Capture the cell that displays the provided text and extract its (x, y) central coordinate. 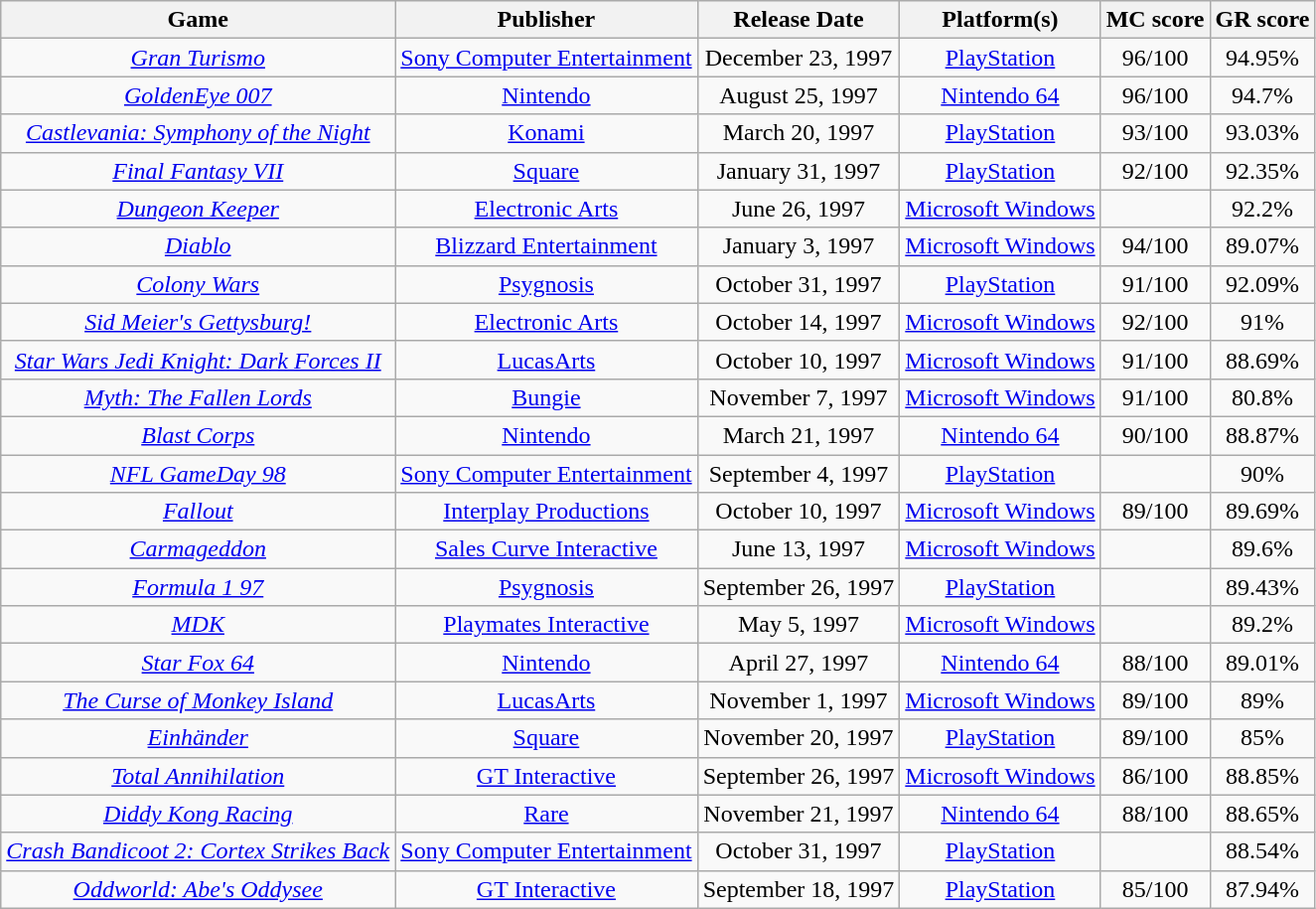
91% (1262, 322)
November 1, 1997 (799, 700)
March 21, 1997 (799, 435)
The Curse of Monkey Island (199, 700)
September 4, 1997 (799, 474)
Blast Corps (199, 435)
Crash Bandicoot 2: Cortex Strikes Back (199, 851)
Dungeon Keeper (199, 209)
Interplay Productions (546, 512)
GoldenEye 007 (199, 95)
GR score (1262, 20)
90/100 (1155, 435)
94.95% (1262, 58)
89.6% (1262, 549)
94/100 (1155, 246)
NFL GameDay 98 (199, 474)
92.35% (1262, 171)
MC score (1155, 20)
Castlevania: Symphony of the Night (199, 133)
89.2% (1262, 625)
89.69% (1262, 512)
Diddy Kong Racing (199, 814)
May 5, 1997 (799, 625)
Colony Wars (199, 284)
93/100 (1155, 133)
89.07% (1262, 246)
87.94% (1262, 889)
85% (1262, 738)
Star Wars Jedi Knight: Dark Forces II (199, 360)
88.54% (1262, 851)
January 3, 1997 (799, 246)
86/100 (1155, 776)
April 27, 1997 (799, 663)
88.87% (1262, 435)
93.03% (1262, 133)
Oddworld: Abe's Oddysee (199, 889)
Carmageddon (199, 549)
Konami (546, 133)
August 25, 1997 (799, 95)
88.69% (1262, 360)
Playmates Interactive (546, 625)
Einhänder (199, 738)
January 31, 1997 (799, 171)
Gran Turismo (199, 58)
92.09% (1262, 284)
89.43% (1262, 587)
Publisher (546, 20)
92.2% (1262, 209)
88.85% (1262, 776)
November 20, 1997 (799, 738)
Game (199, 20)
Diablo (199, 246)
November 7, 1997 (799, 397)
88.65% (1262, 814)
Rare (546, 814)
September 18, 1997 (799, 889)
October 14, 1997 (799, 322)
85/100 (1155, 889)
Release Date (799, 20)
89.01% (1262, 663)
Fallout (199, 512)
90% (1262, 474)
Formula 1 97 (199, 587)
MDK (199, 625)
Bungie (546, 397)
Total Annihilation (199, 776)
Sid Meier's Gettysburg! (199, 322)
94.7% (1262, 95)
November 21, 1997 (799, 814)
89% (1262, 700)
March 20, 1997 (799, 133)
June 26, 1997 (799, 209)
December 23, 1997 (799, 58)
Platform(s) (1000, 20)
Myth: The Fallen Lords (199, 397)
Final Fantasy VII (199, 171)
80.8% (1262, 397)
Star Fox 64 (199, 663)
June 13, 1997 (799, 549)
Sales Curve Interactive (546, 549)
Blizzard Entertainment (546, 246)
